Pinpoint the cell where the given text exists, returning its (X, Y) midpoint coordinate. 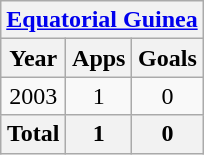
Apps (99, 58)
Equatorial Guinea (102, 20)
Year (34, 58)
2003 (34, 96)
Total (34, 134)
Goals (168, 58)
